From the cell containing the given text, extract its center point as (X, Y) coordinate. 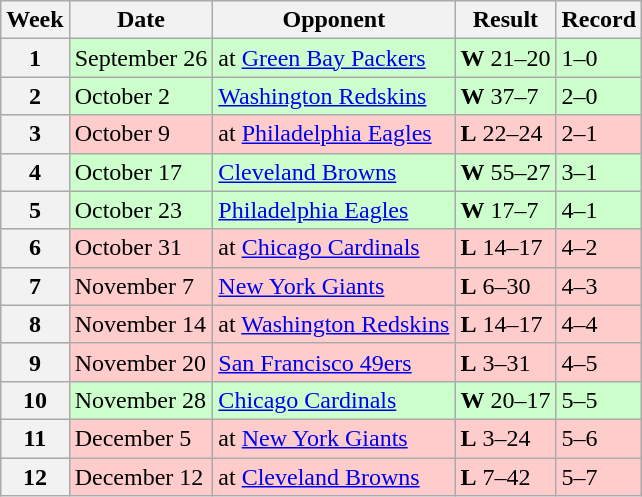
November 7 (141, 286)
2 (35, 96)
L 3–24 (506, 438)
San Francisco 49ers (334, 362)
4 (35, 172)
October 9 (141, 134)
3 (35, 134)
Philadelphia Eagles (334, 210)
Chicago Cardinals (334, 400)
Week (35, 20)
W 17–7 (506, 210)
Cleveland Browns (334, 172)
W 20–17 (506, 400)
11 (35, 438)
New York Giants (334, 286)
September 26 (141, 58)
Opponent (334, 20)
Date (141, 20)
5–6 (599, 438)
9 (35, 362)
at Cleveland Browns (334, 477)
2–1 (599, 134)
8 (35, 324)
5 (35, 210)
L 3–31 (506, 362)
1–0 (599, 58)
4–1 (599, 210)
L 6–30 (506, 286)
at New York Giants (334, 438)
3–1 (599, 172)
November 20 (141, 362)
W 37–7 (506, 96)
6 (35, 248)
4–2 (599, 248)
December 5 (141, 438)
2–0 (599, 96)
October 31 (141, 248)
L 22–24 (506, 134)
December 12 (141, 477)
Washington Redskins (334, 96)
November 28 (141, 400)
at Green Bay Packers (334, 58)
at Philadelphia Eagles (334, 134)
4–4 (599, 324)
October 23 (141, 210)
at Chicago Cardinals (334, 248)
November 14 (141, 324)
10 (35, 400)
Record (599, 20)
12 (35, 477)
W 21–20 (506, 58)
7 (35, 286)
5–7 (599, 477)
4–5 (599, 362)
at Washington Redskins (334, 324)
5–5 (599, 400)
1 (35, 58)
L 7–42 (506, 477)
4–3 (599, 286)
W 55–27 (506, 172)
Result (506, 20)
October 2 (141, 96)
October 17 (141, 172)
